Extract the [x, y] coordinate from the center of the cell holding the provided text.  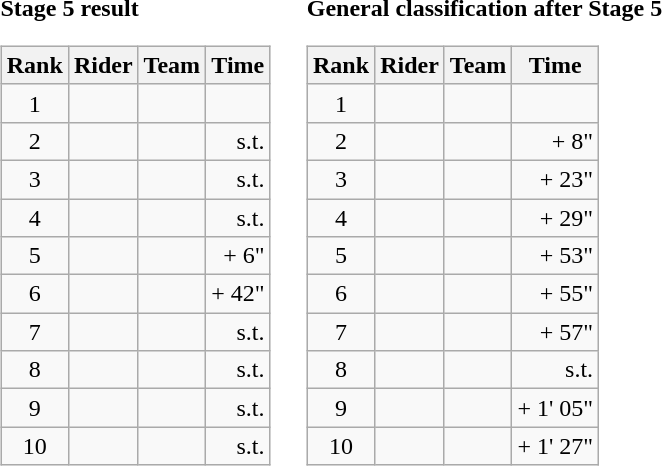
+ 53" [556, 256]
+ 42" [238, 294]
+ 6" [238, 256]
+ 29" [556, 217]
+ 57" [556, 332]
+ 1' 05" [556, 408]
+ 23" [556, 179]
+ 1' 27" [556, 446]
+ 55" [556, 294]
+ 8" [556, 141]
